Determine the [X, Y] coordinate at the center of the cell enclosing the given text.  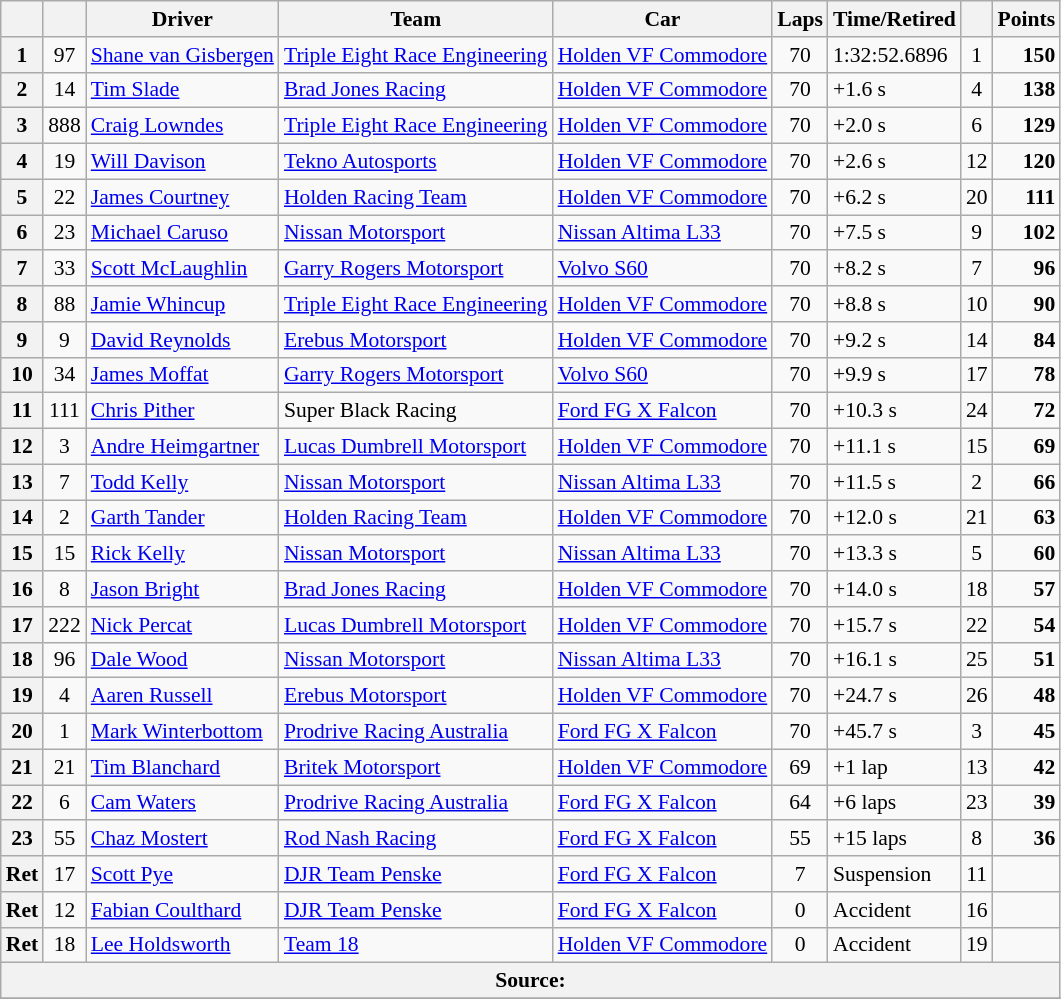
Fabian Coulthard [182, 910]
51 [1027, 660]
+10.3 s [894, 411]
Craig Lowndes [182, 126]
+2.0 s [894, 126]
64 [800, 803]
Super Black Racing [416, 411]
138 [1027, 90]
Tekno Autosports [416, 162]
+8.2 s [894, 269]
+1 lap [894, 767]
Jason Bright [182, 589]
Garth Tander [182, 518]
James Moffat [182, 375]
Andre Heimgartner [182, 447]
Shane van Gisbergen [182, 55]
Cam Waters [182, 803]
Dale Wood [182, 660]
+1.6 s [894, 90]
Will Davison [182, 162]
+9.2 s [894, 340]
42 [1027, 767]
54 [1027, 625]
Team 18 [416, 945]
90 [1027, 304]
+13.3 s [894, 554]
Chaz Mostert [182, 839]
88 [64, 304]
97 [64, 55]
33 [64, 269]
+6.2 s [894, 197]
Tim Blanchard [182, 767]
Aaren Russell [182, 696]
72 [1027, 411]
63 [1027, 518]
888 [64, 126]
+6 laps [894, 803]
120 [1027, 162]
+2.6 s [894, 162]
+11.1 s [894, 447]
+15 laps [894, 839]
66 [1027, 482]
+12.0 s [894, 518]
102 [1027, 233]
25 [977, 660]
Todd Kelly [182, 482]
+9.9 s [894, 375]
Source: [530, 981]
24 [977, 411]
Chris Pither [182, 411]
1:32:52.6896 [894, 55]
Scott Pye [182, 874]
Time/Retired [894, 19]
+24.7 s [894, 696]
Michael Caruso [182, 233]
David Reynolds [182, 340]
Driver [182, 19]
Nick Percat [182, 625]
Team [416, 19]
26 [977, 696]
+8.8 s [894, 304]
60 [1027, 554]
+7.5 s [894, 233]
222 [64, 625]
Rick Kelly [182, 554]
36 [1027, 839]
34 [64, 375]
Lee Holdsworth [182, 945]
78 [1027, 375]
Tim Slade [182, 90]
+14.0 s [894, 589]
Suspension [894, 874]
39 [1027, 803]
48 [1027, 696]
+11.5 s [894, 482]
Britek Motorsport [416, 767]
129 [1027, 126]
84 [1027, 340]
Jamie Whincup [182, 304]
Rod Nash Racing [416, 839]
Laps [800, 19]
+45.7 s [894, 732]
45 [1027, 732]
+16.1 s [894, 660]
Mark Winterbottom [182, 732]
Points [1027, 19]
+15.7 s [894, 625]
150 [1027, 55]
Scott McLaughlin [182, 269]
Car [663, 19]
57 [1027, 589]
James Courtney [182, 197]
